For the text-containing cell, return its midpoint in (x, y) coordinate format. 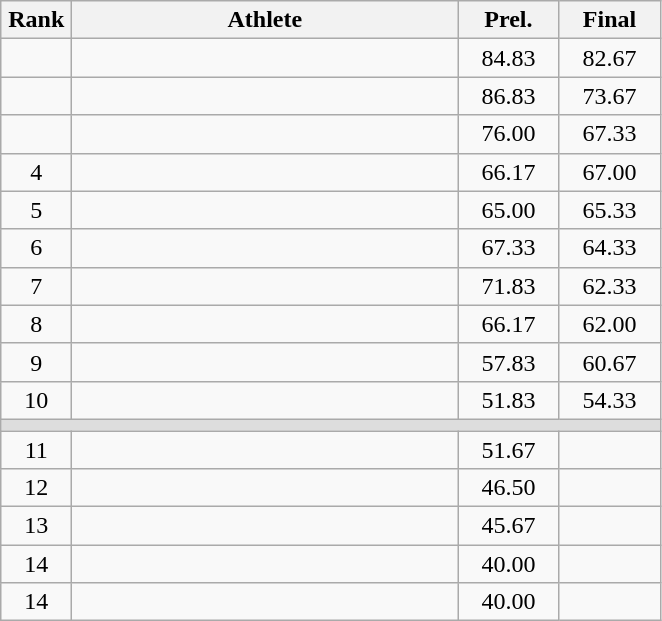
62.00 (610, 324)
45.67 (508, 526)
60.67 (610, 362)
13 (36, 526)
6 (36, 248)
12 (36, 488)
67.00 (610, 172)
65.33 (610, 210)
54.33 (610, 400)
64.33 (610, 248)
51.83 (508, 400)
46.50 (508, 488)
11 (36, 449)
51.67 (508, 449)
5 (36, 210)
82.67 (610, 58)
71.83 (508, 286)
84.83 (508, 58)
9 (36, 362)
4 (36, 172)
Rank (36, 20)
65.00 (508, 210)
62.33 (610, 286)
73.67 (610, 96)
57.83 (508, 362)
8 (36, 324)
Prel. (508, 20)
7 (36, 286)
Final (610, 20)
10 (36, 400)
Athlete (265, 20)
76.00 (508, 134)
86.83 (508, 96)
